For the text-containing cell, return its midpoint in [x, y] coordinate format. 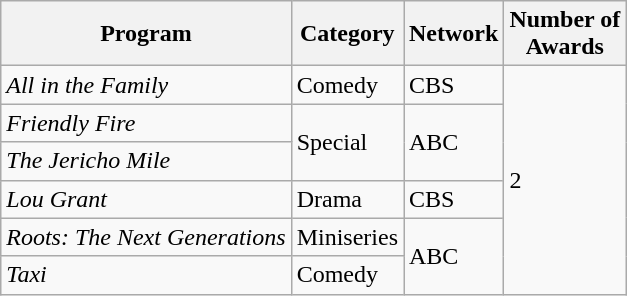
Program [146, 34]
Miniseries [347, 237]
Category [347, 34]
Network [454, 34]
Roots: The Next Generations [146, 237]
Lou Grant [146, 199]
Number ofAwards [565, 34]
Special [347, 142]
All in the Family [146, 85]
Taxi [146, 275]
2 [565, 180]
Friendly Fire [146, 123]
The Jericho Mile [146, 161]
Drama [347, 199]
